Provide the [X, Y] coordinate of the cell's center where the given text is located.  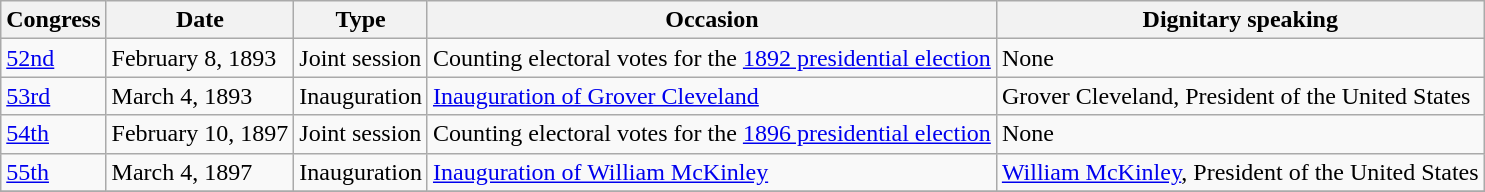
February 10, 1897 [200, 134]
55th [54, 172]
William McKinley, President of the United States [1240, 172]
Counting electoral votes for the 1892 presidential election [712, 58]
Counting electoral votes for the 1896 presidential election [712, 134]
Date [200, 20]
Grover Cleveland, President of the United States [1240, 96]
Inauguration of Grover Cleveland [712, 96]
53rd [54, 96]
Inauguration of William McKinley [712, 172]
Congress [54, 20]
Occasion [712, 20]
52nd [54, 58]
Type [361, 20]
March 4, 1893 [200, 96]
Dignitary speaking [1240, 20]
February 8, 1893 [200, 58]
March 4, 1897 [200, 172]
54th [54, 134]
